Pinpoint the cell where the given text exists, returning its [x, y] midpoint coordinate. 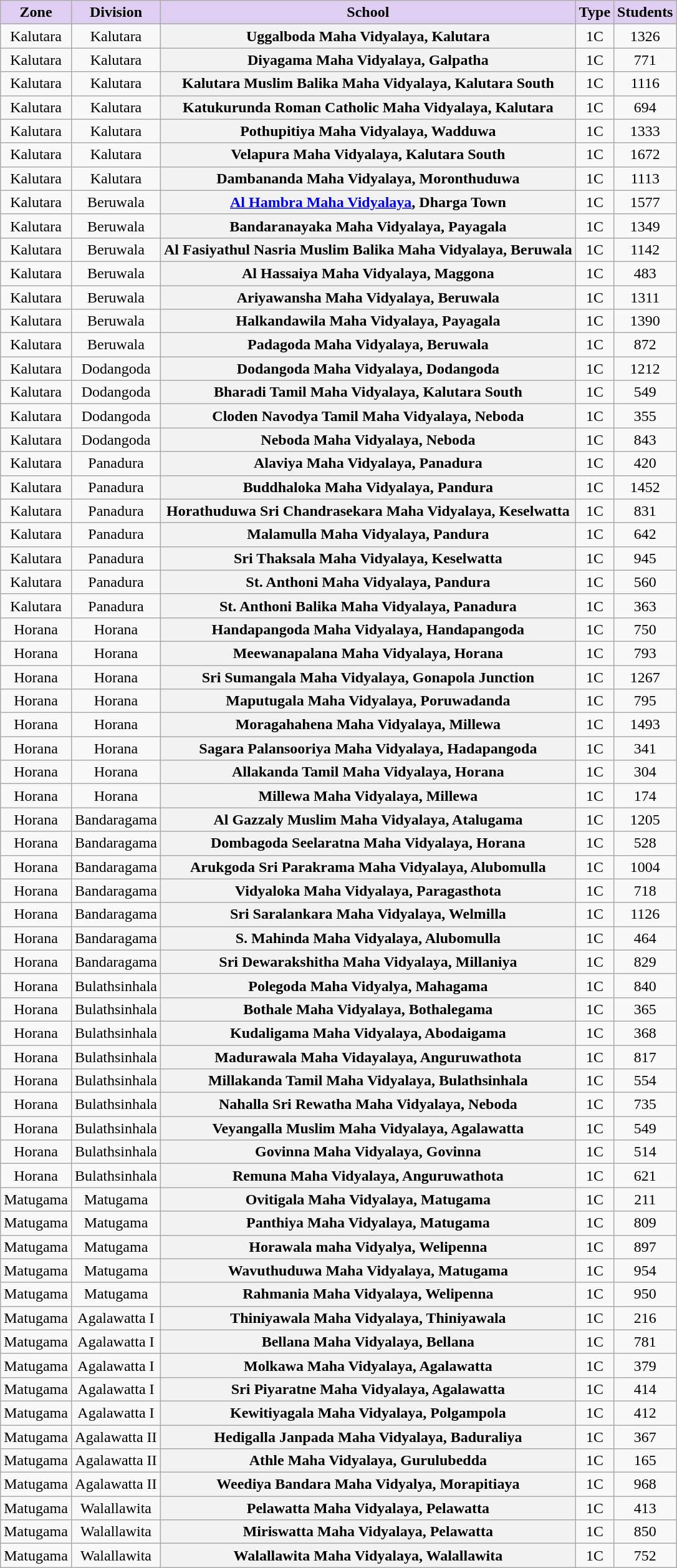
1333 [645, 131]
Halkandawila Maha Vidyalaya, Payagala [368, 321]
Bellana Maha Vidyalaya, Bellana [368, 1342]
Al Hassaiya Maha Vidyalaya, Maggona [368, 273]
Veyangalla Muslim Maha Vidyalaya, Agalawatta [368, 1128]
1004 [645, 867]
1205 [645, 820]
Cloden Navodya Tamil Maha Vidyalaya, Neboda [368, 416]
950 [645, 1294]
831 [645, 511]
Pothupitiya Maha Vidyalaya, Wadduwa [368, 131]
Madurawala Maha Vidayalaya, Anguruwathota [368, 1057]
St. Anthoni Balika Maha Vidyalaya, Panadura [368, 606]
Sri Dewarakshitha Maha Vidyalaya, Millaniya [368, 962]
843 [645, 440]
968 [645, 1484]
Sagara Palansooriya Maha Vidyalaya, Hadapangoda [368, 748]
Sri Sumangala Maha Vidyalaya, Gonapola Junction [368, 677]
Katukurunda Roman Catholic Maha Vidyalaya, Kalutara [368, 107]
Velapura Maha Vidyalaya, Kalutara South [368, 155]
211 [645, 1199]
Wavuthuduwa Maha Vidyalaya, Matugama [368, 1270]
412 [645, 1413]
414 [645, 1389]
1212 [645, 369]
Sri Piyaratne Maha Vidyalaya, Agalawatta [368, 1389]
Sri Thaksala Maha Vidyalaya, Keselwatta [368, 558]
Millakanda Tamil Maha Vidyalaya, Bulathsinhala [368, 1081]
304 [645, 772]
Dombagoda Seelaratna Maha Vidyalaya, Horana [368, 843]
1326 [645, 36]
Remuna Maha Vidyalaya, Anguruwathota [368, 1176]
216 [645, 1318]
Polegoda Maha Vidyalya, Mahagama [368, 985]
Handapangoda Maha Vidyalaya, Handapangoda [368, 629]
Bandaranayaka Maha Vidyalaya, Payagala [368, 226]
1390 [645, 321]
554 [645, 1081]
Buddhaloka Maha Vidyalaya, Pandura [368, 487]
945 [645, 558]
Zone [36, 12]
Division [116, 12]
483 [645, 273]
514 [645, 1152]
Rahmania Maha Vidyalaya, Welipenna [368, 1294]
897 [645, 1247]
1493 [645, 725]
528 [645, 843]
817 [645, 1057]
Weediya Bandara Maha Vidyalya, Morapitiaya [368, 1484]
Meewanapalana Maha Vidyalaya, Horana [368, 653]
850 [645, 1532]
1113 [645, 178]
464 [645, 938]
367 [645, 1436]
Kalutara Muslim Balika Maha Vidyalaya, Kalutara South [368, 84]
Miriswatta Maha Vidyalaya, Pelawatta [368, 1532]
1672 [645, 155]
363 [645, 606]
174 [645, 796]
Horathuduwa Sri Chandrasekara Maha Vidyalaya, Keselwatta [368, 511]
Malamulla Maha Vidyalaya, Pandura [368, 535]
829 [645, 962]
Sri Saralankara Maha Vidyalaya, Welmilla [368, 914]
781 [645, 1342]
1349 [645, 226]
750 [645, 629]
Arukgoda Sri Parakrama Maha Vidyalaya, Alubomulla [368, 867]
Dambananda Maha Vidyalaya, Moronthuduwa [368, 178]
Al Fasiyathul Nasria Muslim Balika Maha Vidyalaya, Beruwala [368, 249]
Thiniyawala Maha Vidyalaya, Thiniyawala [368, 1318]
School [368, 12]
Type [595, 12]
Al Hambra Maha Vidyalaya, Dharga Town [368, 202]
Athle Maha Vidyalaya, Gurulubedda [368, 1461]
420 [645, 463]
Pelawatta Maha Vidyalaya, Pelawatta [368, 1508]
Kudaligama Maha Vidyalaya, Abodaigama [368, 1033]
1577 [645, 202]
Moragahahena Maha Vidyalaya, Millewa [368, 725]
771 [645, 60]
Ariyawansha Maha Vidyalaya, Beruwala [368, 298]
840 [645, 985]
809 [645, 1223]
Walallawita Maha Vidyalaya, Walallawita [368, 1556]
Govinna Maha Vidyalaya, Govinna [368, 1152]
413 [645, 1508]
Al Gazzaly Muslim Maha Vidyalaya, Atalugama [368, 820]
Bothale Maha Vidyalaya, Bothalegama [368, 1009]
1116 [645, 84]
Dodangoda Maha Vidyalaya, Dodangoda [368, 369]
Millewa Maha Vidyalaya, Millewa [368, 796]
1311 [645, 298]
368 [645, 1033]
954 [645, 1270]
1126 [645, 914]
165 [645, 1461]
694 [645, 107]
Molkawa Maha Vidyalaya, Agalawatta [368, 1365]
1452 [645, 487]
355 [645, 416]
Horawala maha Vidyalya, Welipenna [368, 1247]
Uggalboda Maha Vidyalaya, Kalutara [368, 36]
560 [645, 582]
Neboda Maha Vidyalaya, Neboda [368, 440]
Bharadi Tamil Maha Vidyalaya, Kalutara South [368, 392]
379 [645, 1365]
718 [645, 891]
Nahalla Sri Rewatha Maha Vidyalaya, Neboda [368, 1105]
1142 [645, 249]
642 [645, 535]
S. Mahinda Maha Vidyalaya, Alubomulla [368, 938]
1267 [645, 677]
365 [645, 1009]
Maputugala Maha Vidyalaya, Poruwadanda [368, 701]
Students [645, 12]
872 [645, 345]
735 [645, 1105]
Padagoda Maha Vidyalaya, Beruwala [368, 345]
Alaviya Maha Vidyalaya, Panadura [368, 463]
795 [645, 701]
793 [645, 653]
752 [645, 1556]
Panthiya Maha Vidyalaya, Matugama [368, 1223]
341 [645, 748]
Allakanda Tamil Maha Vidyalaya, Horana [368, 772]
Vidyaloka Maha Vidyalaya, Paragasthota [368, 891]
Ovitigala Maha Vidyalaya, Matugama [368, 1199]
St. Anthoni Maha Vidyalaya, Pandura [368, 582]
Diyagama Maha Vidyalaya, Galpatha [368, 60]
Hedigalla Janpada Maha Vidyalaya, Baduraliya [368, 1436]
Kewitiyagala Maha Vidyalaya, Polgampola [368, 1413]
621 [645, 1176]
